Locate the cell with the specified text and output its [X, Y] center coordinate. 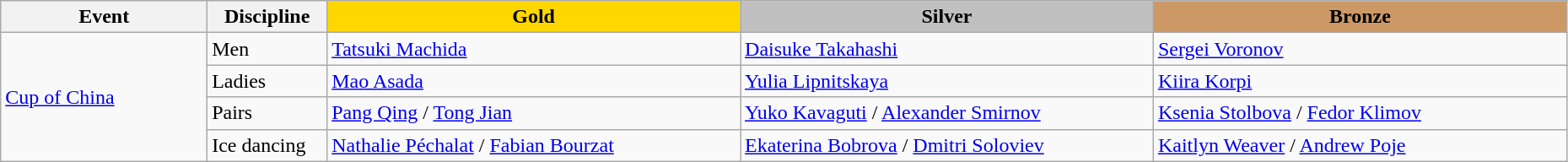
Gold [534, 17]
Mao Asada [534, 81]
Men [267, 49]
Tatsuki Machida [534, 49]
Cup of China [105, 97]
Yulia Lipnitskaya [947, 81]
Silver [947, 17]
Pairs [267, 113]
Bronze [1360, 17]
Discipline [267, 17]
Sergei Voronov [1360, 49]
Ladies [267, 81]
Kaitlyn Weaver / Andrew Poje [1360, 145]
Nathalie Péchalat / Fabian Bourzat [534, 145]
Yuko Kavaguti / Alexander Smirnov [947, 113]
Ekaterina Bobrova / Dmitri Soloviev [947, 145]
Ksenia Stolbova / Fedor Klimov [1360, 113]
Daisuke Takahashi [947, 49]
Event [105, 17]
Ice dancing [267, 145]
Kiira Korpi [1360, 81]
Pang Qing / Tong Jian [534, 113]
